Output the (x, y) coordinate of the center of the cell containing the given text.  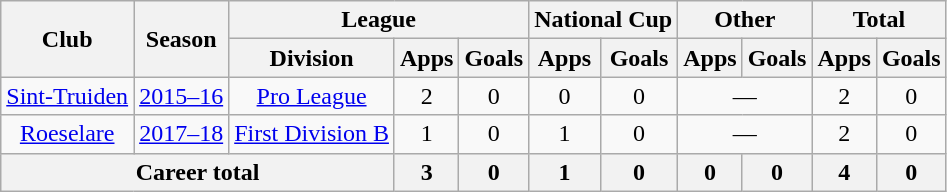
Division (312, 58)
Other (745, 20)
Club (68, 39)
2015–16 (182, 96)
League (379, 20)
First Division B (312, 134)
Season (182, 39)
4 (844, 172)
Sint-Truiden (68, 96)
National Cup (604, 20)
Career total (198, 172)
2017–18 (182, 134)
Total (879, 20)
Roeselare (68, 134)
3 (426, 172)
Pro League (312, 96)
